Return [x, y] of the center of cell containing provided text 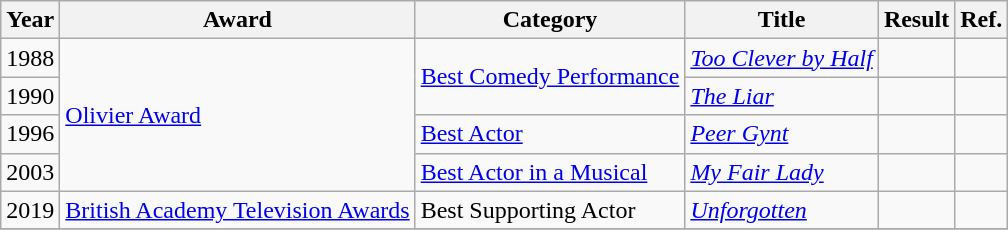
2003 [30, 172]
Peer Gynt [782, 134]
Result [916, 20]
The Liar [782, 96]
Olivier Award [238, 115]
Best Comedy Performance [550, 77]
1996 [30, 134]
Ref. [982, 20]
My Fair Lady [782, 172]
Best Supporting Actor [550, 210]
Unforgotten [782, 210]
Best Actor in a Musical [550, 172]
Too Clever by Half [782, 58]
Year [30, 20]
Title [782, 20]
2019 [30, 210]
1990 [30, 96]
British Academy Television Awards [238, 210]
Category [550, 20]
Award [238, 20]
Best Actor [550, 134]
1988 [30, 58]
